Capture the cell that displays the provided text and extract its (X, Y) central coordinate. 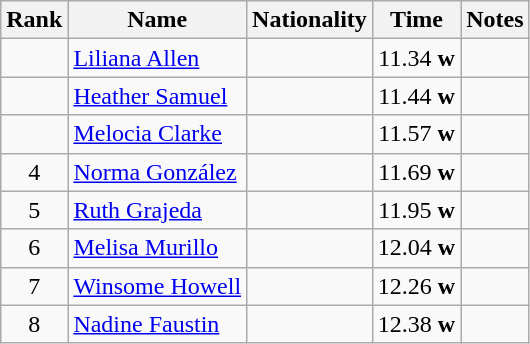
Name (158, 20)
11.69 w (416, 172)
Time (416, 20)
Heather Samuel (158, 96)
12.04 w (416, 248)
Melisa Murillo (158, 248)
5 (34, 210)
11.57 w (416, 134)
Ruth Grajeda (158, 210)
Nationality (310, 20)
7 (34, 286)
Rank (34, 20)
11.95 w (416, 210)
Norma González (158, 172)
Nadine Faustin (158, 324)
11.34 w (416, 58)
6 (34, 248)
12.26 w (416, 286)
Winsome Howell (158, 286)
4 (34, 172)
12.38 w (416, 324)
Liliana Allen (158, 58)
11.44 w (416, 96)
8 (34, 324)
Melocia Clarke (158, 134)
Notes (495, 20)
